Return the (x, y) coordinate for the center point of the cell that contains the specified text.  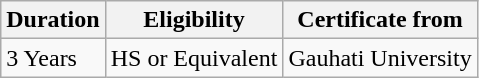
Certificate from (380, 20)
Eligibility (194, 20)
3 Years (53, 58)
HS or Equivalent (194, 58)
Gauhati University (380, 58)
Duration (53, 20)
